Determine the (X, Y) coordinate at the center of the cell enclosing the given text.  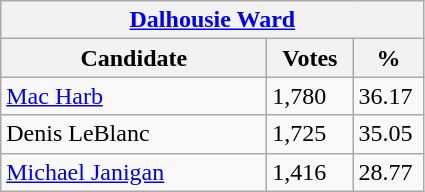
Candidate (134, 58)
28.77 (388, 172)
35.05 (388, 134)
1,416 (310, 172)
36.17 (388, 96)
Votes (310, 58)
1,725 (310, 134)
Mac Harb (134, 96)
% (388, 58)
Dalhousie Ward (212, 20)
Denis LeBlanc (134, 134)
1,780 (310, 96)
Michael Janigan (134, 172)
